Return (x, y) of the center of cell containing provided text 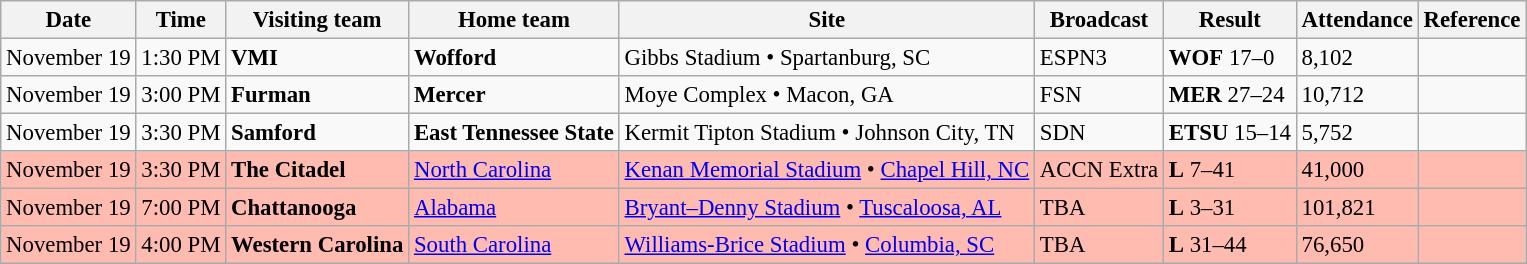
10,712 (1357, 95)
1:30 PM (181, 58)
Kermit Tipton Stadium • Johnson City, TN (826, 133)
L 7–41 (1230, 170)
South Carolina (514, 245)
Alabama (514, 208)
L 31–44 (1230, 245)
ACCN Extra (1100, 170)
7:00 PM (181, 208)
North Carolina (514, 170)
Samford (318, 133)
Furman (318, 95)
8,102 (1357, 58)
76,650 (1357, 245)
Williams-Brice Stadium • Columbia, SC (826, 245)
Mercer (514, 95)
Bryant–Denny Stadium • Tuscaloosa, AL (826, 208)
Time (181, 20)
41,000 (1357, 170)
Chattanooga (318, 208)
Western Carolina (318, 245)
5,752 (1357, 133)
Site (826, 20)
ESPN3 (1100, 58)
Result (1230, 20)
FSN (1100, 95)
East Tennessee State (514, 133)
Moye Complex • Macon, GA (826, 95)
101,821 (1357, 208)
The Citadel (318, 170)
Gibbs Stadium • Spartanburg, SC (826, 58)
4:00 PM (181, 245)
Attendance (1357, 20)
Broadcast (1100, 20)
Home team (514, 20)
Reference (1472, 20)
L 3–31 (1230, 208)
VMI (318, 58)
Kenan Memorial Stadium • Chapel Hill, NC (826, 170)
Visiting team (318, 20)
ETSU 15–14 (1230, 133)
Date (68, 20)
SDN (1100, 133)
MER 27–24 (1230, 95)
3:00 PM (181, 95)
Wofford (514, 58)
WOF 17–0 (1230, 58)
